Output the (X, Y) coordinate of the center of the cell containing the given text.  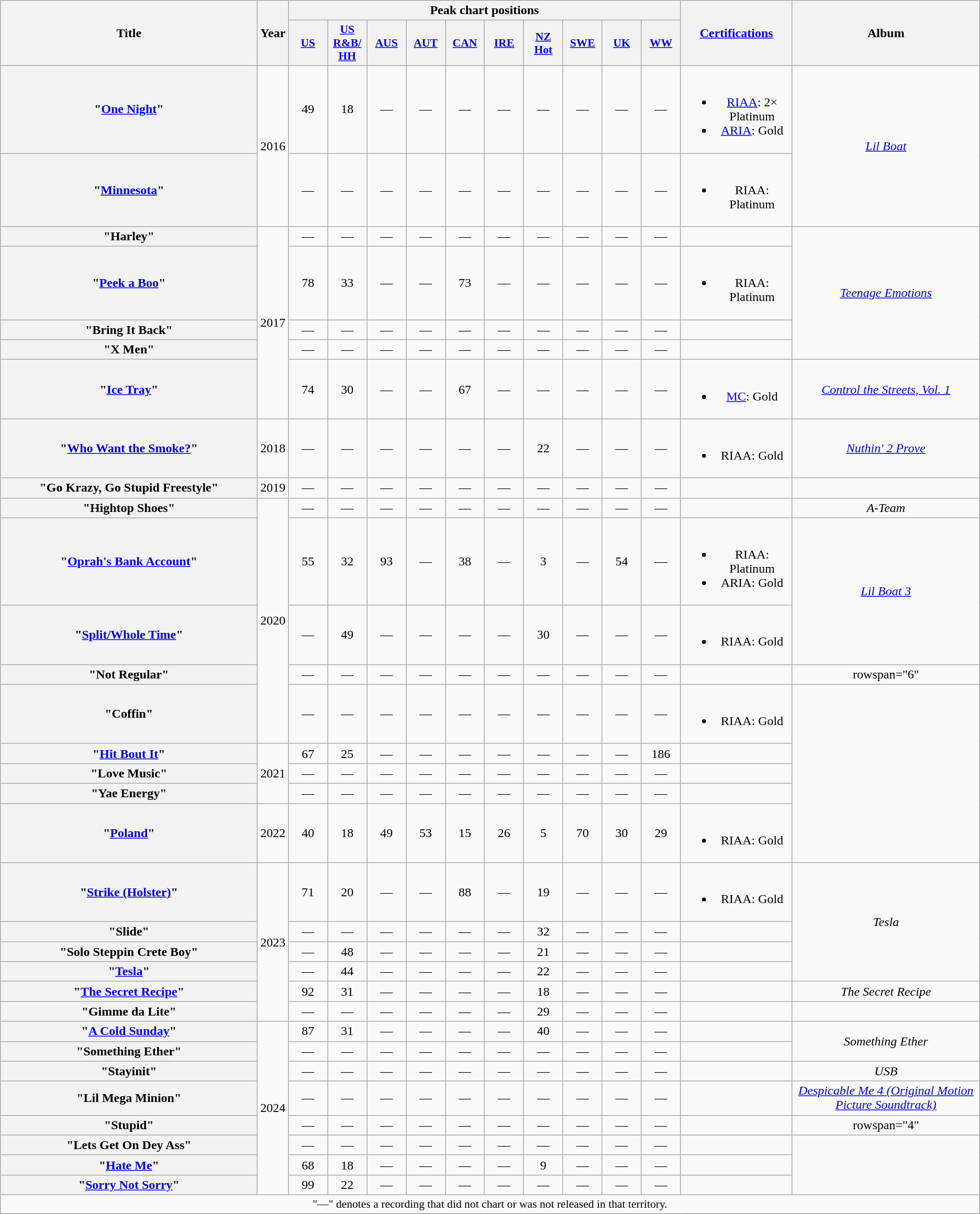
"Slide" (129, 932)
2018 (273, 448)
54 (622, 561)
IRE (504, 43)
"Bring It Back" (129, 330)
Album (886, 34)
70 (582, 832)
"Strike (Holster)" (129, 892)
Title (129, 34)
"Lets Get On Dey Ass" (129, 1145)
"A Cold Sunday" (129, 1031)
78 (308, 283)
2021 (273, 773)
AUS (386, 43)
Control the Streets, Vol. 1 (886, 389)
Lil Boat (886, 146)
53 (426, 832)
71 (308, 892)
33 (348, 283)
USR&B/HH (348, 43)
2019 (273, 488)
"Poland" (129, 832)
2016 (273, 146)
Peak chart positions (485, 10)
"Minnesota" (129, 190)
26 (504, 832)
rowspan="4" (886, 1125)
"Solo Steppin Crete Boy" (129, 952)
2020 (273, 621)
"Hightop Shoes" (129, 508)
"Go Krazy, Go Stupid Freestyle" (129, 488)
55 (308, 561)
38 (465, 561)
The Secret Recipe (886, 992)
2017 (273, 322)
19 (543, 892)
UK (622, 43)
2024 (273, 1108)
92 (308, 992)
CAN (465, 43)
Nuthin' 2 Prove (886, 448)
MC: Gold (736, 389)
WW (661, 43)
rowspan="6" (886, 674)
"Love Music" (129, 773)
68 (308, 1165)
2023 (273, 942)
RIAA: 2× PlatinumARIA: Gold (736, 109)
US (308, 43)
"Coffin" (129, 714)
20 (348, 892)
2022 (273, 832)
"Peek a Boo" (129, 283)
15 (465, 832)
87 (308, 1031)
"Stayinit" (129, 1071)
93 (386, 561)
AUT (426, 43)
"Stupid" (129, 1125)
88 (465, 892)
SWE (582, 43)
Year (273, 34)
"Gimme da Lite" (129, 1011)
"Hate Me" (129, 1165)
RIAA: PlatinumARIA: Gold (736, 561)
"Sorry Not Sorry" (129, 1185)
3 (543, 561)
"The Secret Recipe" (129, 992)
"Ice Tray" (129, 389)
99 (308, 1185)
"Harley" (129, 237)
"Split/Whole Time" (129, 634)
Certifications (736, 34)
Something Ether (886, 1041)
"Lil Mega Minion" (129, 1098)
186 (661, 753)
"Yae Energy" (129, 793)
9 (543, 1165)
NZHot (543, 43)
"Oprah's Bank Account" (129, 561)
"—" denotes a recording that did not chart or was not released in that territory. (490, 1204)
"Tesla" (129, 972)
Lil Boat 3 (886, 591)
74 (308, 389)
25 (348, 753)
"Hit Bout It" (129, 753)
44 (348, 972)
73 (465, 283)
21 (543, 952)
"Something Ether" (129, 1051)
"Who Want the Smoke?" (129, 448)
Despicable Me 4 (Original Motion Picture Soundtrack) (886, 1098)
"One Night" (129, 109)
48 (348, 952)
Teenage Emotions (886, 293)
"Not Regular" (129, 674)
A-Team (886, 508)
5 (543, 832)
"X Men" (129, 350)
Tesla (886, 922)
USB (886, 1071)
